Return the (X, Y) coordinate for the center point of the cell that contains the specified text.  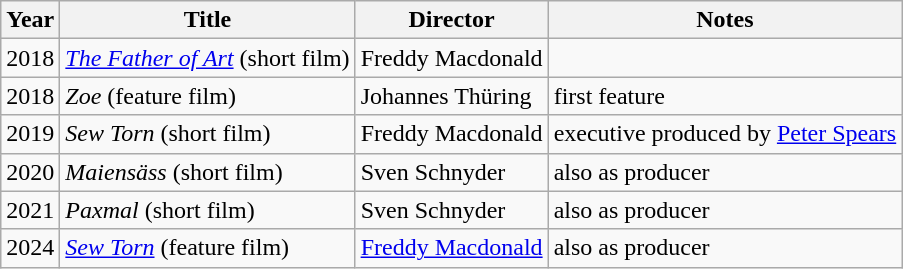
Title (208, 20)
2020 (30, 172)
2021 (30, 210)
Maiensäss (short film) (208, 172)
Sew Torn (feature film) (208, 248)
Zoe (feature film) (208, 96)
2019 (30, 134)
first feature (725, 96)
Notes (725, 20)
Year (30, 20)
2024 (30, 248)
Johannes Thüring (452, 96)
executive produced by Peter Spears (725, 134)
Director (452, 20)
The Father of Art (short film) (208, 58)
Sew Torn (short film) (208, 134)
Paxmal (short film) (208, 210)
